Scan for the cell matching the given text and deliver its (X, Y) coordinate at center. 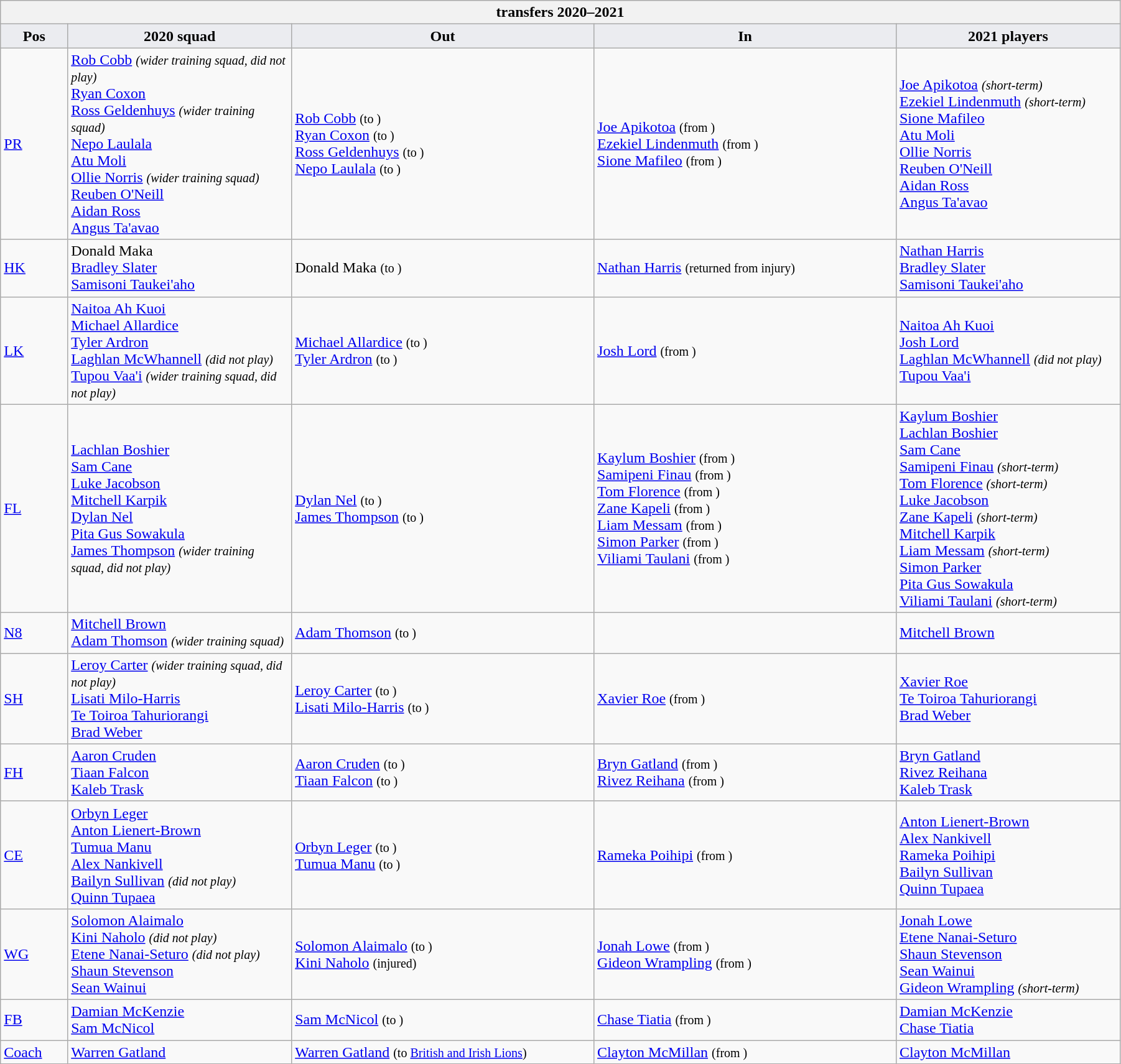
Warren Gatland (to British and Irish Lions) (443, 1052)
Xavier Roe Te Toiroa Tahuriorangi Brad Weber (1008, 698)
In (745, 36)
Nathan Harris (returned from injury) (745, 268)
Naitoa Ah Kuoi Michael Allardice Tyler Ardron Laghlan McWhannell (did not play) Tupou Vaa'i (wider training squad, did not play) (180, 351)
Damian McKenzie Chase Tiatia (1008, 1020)
Rameka Poihipi (from ) (745, 854)
Aaron Cruden (to ) Tiaan Falcon (to ) (443, 772)
2021 players (1008, 36)
transfers 2020–2021 (560, 12)
FL (34, 509)
SH (34, 698)
Nathan Harris Bradley Slater Samisoni Taukei'aho (1008, 268)
Leroy Carter (to ) Lisati Milo-Harris (to ) (443, 698)
Michael Allardice (to ) Tyler Ardron (to ) (443, 351)
Adam Thomson (to ) (443, 633)
HK (34, 268)
Naitoa Ah Kuoi Josh Lord Laghlan McWhannell (did not play) Tupou Vaa'i (1008, 351)
Jonah Lowe Etene Nanai-Seturo Shaun Stevenson Sean Wainui Gideon Wrampling (short-term) (1008, 954)
FH (34, 772)
Orbyn Leger Anton Lienert-Brown Tumua Manu Alex Nankivell Bailyn Sullivan (did not play) Quinn Tupaea (180, 854)
Jonah Lowe (from ) Gideon Wrampling (from ) (745, 954)
Donald Maka (to ) (443, 268)
Mitchell Brown Adam Thomson (wider training squad) (180, 633)
Warren Gatland (180, 1052)
Joe Apikotoa (short-term) Ezekiel Lindenmuth (short-term) Sione Mafileo Atu Moli Ollie Norris Reuben O'Neill Aidan Ross Angus Ta'avao (1008, 144)
Coach (34, 1052)
LK (34, 351)
Bryn Gatland Rivez Reihana Kaleb Trask (1008, 772)
Josh Lord (from ) (745, 351)
2020 squad (180, 36)
Mitchell Brown (1008, 633)
Donald Maka Bradley Slater Samisoni Taukei'aho (180, 268)
Rob Cobb (to ) Ryan Coxon (to ) Ross Geldenhuys (to ) Nepo Laulala (to ) (443, 144)
CE (34, 854)
FB (34, 1020)
Lachlan Boshier Sam Cane Luke Jacobson Mitchell Karpik Dylan Nel Pita Gus Sowakula James Thompson (wider training squad, did not play) (180, 509)
N8 (34, 633)
Chase Tiatia (from ) (745, 1020)
Orbyn Leger (to ) Tumua Manu (to ) (443, 854)
Joe Apikotoa (from ) Ezekiel Lindenmuth (from ) Sione Mafileo (from ) (745, 144)
Anton Lienert-Brown Alex Nankivell Rameka Poihipi Bailyn Sullivan Quinn Tupaea (1008, 854)
Clayton McMillan (from ) (745, 1052)
Leroy Carter (wider training squad, did not play) Lisati Milo-Harris Te Toiroa Tahuriorangi Brad Weber (180, 698)
Damian McKenzie Sam McNicol (180, 1020)
Solomon Alaimalo (to ) Kini Naholo (injured) (443, 954)
Solomon Alaimalo Kini Naholo (did not play) Etene Nanai-Seturo (did not play) Shaun Stevenson Sean Wainui (180, 954)
Dylan Nel (to ) James Thompson (to ) (443, 509)
Clayton McMillan (1008, 1052)
WG (34, 954)
Bryn Gatland (from ) Rivez Reihana (from ) (745, 772)
Sam McNicol (to ) (443, 1020)
PR (34, 144)
Aaron Cruden Tiaan Falcon Kaleb Trask (180, 772)
Xavier Roe (from ) (745, 698)
Pos (34, 36)
Out (443, 36)
